Pinpoint the cell where the given text exists, returning its [X, Y] midpoint coordinate. 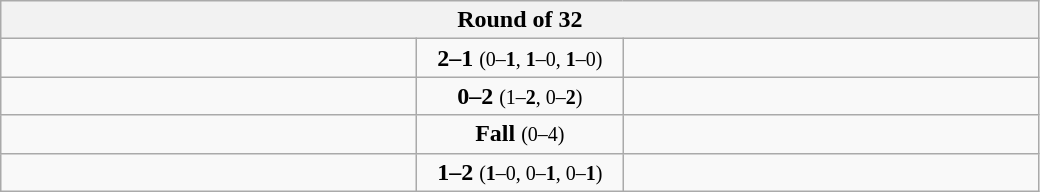
Fall (0–4) [520, 134]
1–2 (1–0, 0–1, 0–1) [520, 172]
Round of 32 [520, 20]
0–2 (1–2, 0–2) [520, 96]
2–1 (0–1, 1–0, 1–0) [520, 58]
